Extract the [x, y] coordinate from the center of the cell holding the provided text.  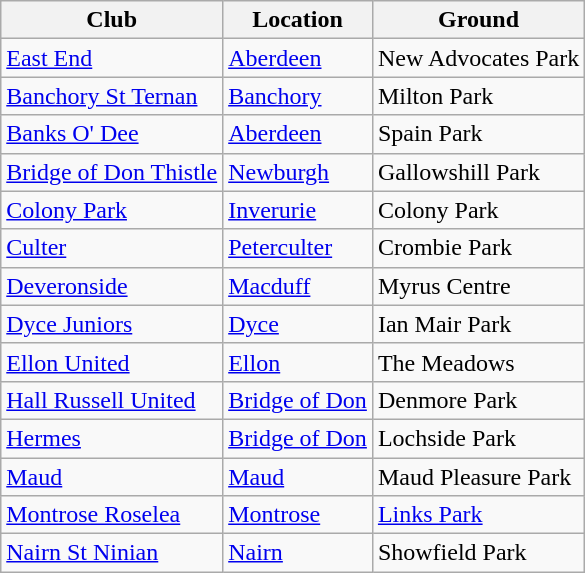
The Meadows [478, 362]
Lochside Park [478, 438]
Crombie Park [478, 248]
Milton Park [478, 96]
Banchory St Ternan [112, 96]
Ellon [298, 362]
Spain Park [478, 134]
Montrose [298, 515]
Gallowshill Park [478, 172]
Culter [112, 248]
Ian Mair Park [478, 324]
Showfield Park [478, 553]
Inverurie [298, 210]
Maud Pleasure Park [478, 477]
Bridge of Don Thistle [112, 172]
Location [298, 20]
Newburgh [298, 172]
East End [112, 58]
Nairn St Ninian [112, 553]
Deveronside [112, 286]
Dyce Juniors [112, 324]
Denmore Park [478, 400]
Macduff [298, 286]
Myrus Centre [478, 286]
Banks O' Dee [112, 134]
Ellon United [112, 362]
Club [112, 20]
Hermes [112, 438]
Banchory [298, 96]
Dyce [298, 324]
Ground [478, 20]
Links Park [478, 515]
New Advocates Park [478, 58]
Nairn [298, 553]
Hall Russell United [112, 400]
Peterculter [298, 248]
Montrose Roselea [112, 515]
